Pinpoint the cell where the given text exists, returning its (X, Y) midpoint coordinate. 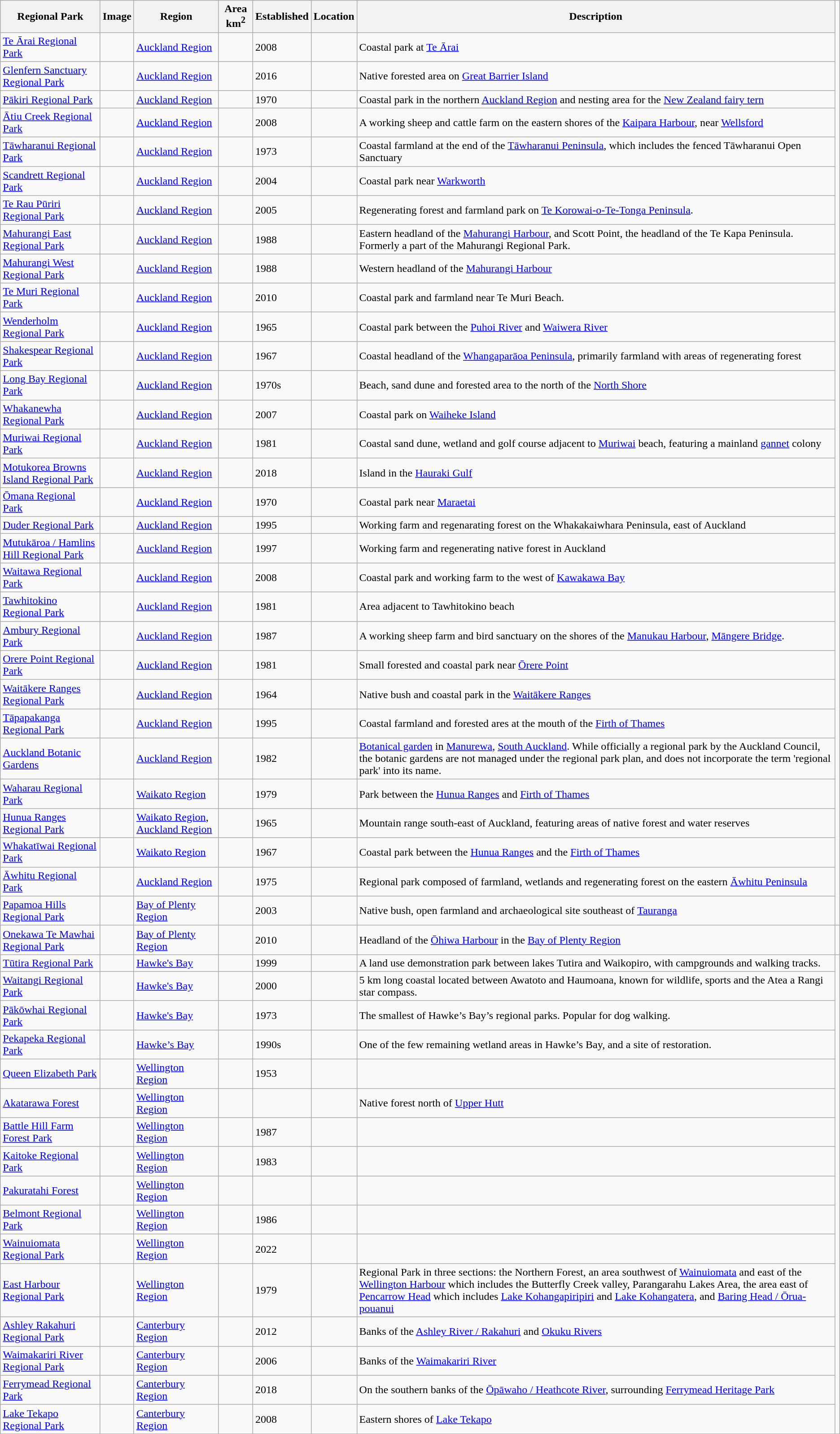
1953 (282, 1074)
Queen Elizabeth Park (50, 1074)
Beach, sand dune and forested area to the north of the North Shore (596, 385)
1986 (282, 1220)
Wenderholm Regional Park (50, 327)
Native forested area on Great Barrier Island (596, 76)
1970s (282, 385)
1975 (282, 881)
1982 (282, 759)
Regional park composed of farmland, wetlands and regenerating forest on the eastern Āwhitu Peninsula (596, 881)
Auckland Botanic Gardens (50, 759)
Waharau Regional Park (50, 794)
Kaitoke Regional Park (50, 1161)
Tāwharanui Regional Park (50, 152)
Region (176, 17)
A land use demonstration park between lakes Tutira and Waikopiro, with campgrounds and walking tracks. (596, 963)
Wainuiomata Regional Park (50, 1249)
Park between the Hunua Ranges and Firth of Thames (596, 794)
2006 (282, 1360)
Description (596, 17)
Coastal park in the northern Auckland Region and nesting area for the New Zealand fairy tern (596, 99)
Regional Park (50, 17)
Long Bay Regional Park (50, 385)
Waitangi Regional Park (50, 986)
Muriwai Regional Park (50, 443)
Banks of the Ashley River / Rakahuri and Okuku Rivers (596, 1332)
A working sheep farm and bird sanctuary on the shores of the Manukau Harbour, Māngere Bridge. (596, 636)
Coastal park and working farm to the west of Kawakawa Bay (596, 577)
2000 (282, 986)
Tawhitokino Regional Park (50, 607)
Coastal farmland and forested ares at the mouth of the Firth of Thames (596, 723)
The smallest of Hawke’s Bay’s regional parks. Popular for dog walking. (596, 1015)
Waitawa Regional Park (50, 577)
Whakanewha Regional Park (50, 415)
1990s (282, 1045)
Mutukāroa / Hamlins Hill Regional Park (50, 548)
Island in the Hauraki Gulf (596, 473)
Image (117, 17)
Ferrymead Regional Park (50, 1390)
Coastal farmland at the end of the Tāwharanui Peninsula, which includes the fenced Tāwharanui Open Sanctuary (596, 152)
East Harbour Regional Park (50, 1290)
Duder Regional Park (50, 525)
Ambury Regional Park (50, 636)
Ashley Rakahuri Regional Park (50, 1332)
2022 (282, 1249)
Eastern headland of the Mahurangi Harbour, and Scott Point, the headland of the Te Kapa Peninsula. Formerly a part of the Mahurangi Regional Park. (596, 240)
A working sheep and cattle farm on the eastern shores of the Kaipara Harbour, near Wellsford (596, 122)
2007 (282, 415)
Te Rau Pūriri Regional Park (50, 210)
Location (334, 17)
One of the few remaining wetland areas in Hawke’s Bay, and a site of restoration. (596, 1045)
Hunua Ranges Regional Park (50, 823)
Western headland of the Mahurangi Harbour (596, 268)
Mahurangi West Regional Park (50, 268)
Te Ārai Regional Park (50, 47)
Scandrett Regional Park (50, 181)
Ātiu Creek Regional Park (50, 122)
1997 (282, 548)
Mountain range south-east of Auckland, featuring areas of native forest and water reserves (596, 823)
Area adjacent to Tawhitokino beach (596, 607)
Whakatīwai Regional Park (50, 853)
Waitākere Ranges Regional Park (50, 695)
Glenfern Sanctuary Regional Park (50, 76)
Lake Tekapo Regional Park (50, 1419)
Te Muri Regional Park (50, 298)
Eastern shores of Lake Tekapo (596, 1419)
Coastal sand dune, wetland and golf course adjacent to Muriwai beach, featuring a mainland gannet colony (596, 443)
Regenerating forest and farmland park on Te Korowai-o-Te-Tonga Peninsula. (596, 210)
Coastal park between the Hunua Ranges and the Firth of Thames (596, 853)
Akatarawa Forest (50, 1103)
Ōmana Regional Park (50, 502)
2012 (282, 1332)
Onekawa Te Mawhai Regional Park (50, 940)
Area km2 (236, 17)
Mahurangi East Regional Park (50, 240)
Coastal park near Warkworth (596, 181)
Motukorea Browns Island Regional Park (50, 473)
Established (282, 17)
2016 (282, 76)
Tāpapakanga Regional Park (50, 723)
Coastal park between the Puhoi River and Waiwera River (596, 327)
Working farm and regenarating forest on the Whakakaiwhara Peninsula, east of Auckland (596, 525)
On the southern banks of the Ōpāwaho / Heathcote River, surrounding Ferrymead Heritage Park (596, 1390)
Waimakariri River Regional Park (50, 1360)
5 km long coastal located between Awatoto and Haumoana, known for wildlife, sports and the Atea a Rangi star compass. (596, 986)
1964 (282, 695)
Āwhitu Regional Park (50, 881)
Working farm and regenerating native forest in Auckland (596, 548)
Small forested and coastal park near Ōrere Point (596, 665)
Coastal park near Maraetai (596, 502)
Native bush and coastal park in the Waitākere Ranges (596, 695)
Tūtira Regional Park (50, 963)
Coastal park and farmland near Te Muri Beach. (596, 298)
Orere Point Regional Park (50, 665)
Pakuratahi Forest (50, 1191)
Coastal park on Waiheke Island (596, 415)
Pekapeka Regional Park (50, 1045)
Battle Hill Farm Forest Park (50, 1132)
2003 (282, 911)
1983 (282, 1161)
1999 (282, 963)
Papamoa Hills Regional Park (50, 911)
Coastal headland of the Whangaparāoa Peninsula, primarily farmland with areas of regenerating forest (596, 356)
Coastal park at Te Ārai (596, 47)
2005 (282, 210)
Banks of the Waimakariri River (596, 1360)
2004 (282, 181)
Belmont Regional Park (50, 1220)
Hawke’s Bay (176, 1045)
Native bush, open farmland and archaeological site southeast of Tauranga (596, 911)
Pākiri Regional Park (50, 99)
Native forest north of Upper Hutt (596, 1103)
Headland of the Ōhiwa Harbour in the Bay of Plenty Region (596, 940)
Waikato Region, Auckland Region (176, 823)
Pākōwhai Regional Park (50, 1015)
Shakespear Regional Park (50, 356)
